Search for the cell housing the specified text and yield its (x, y) center coordinate. 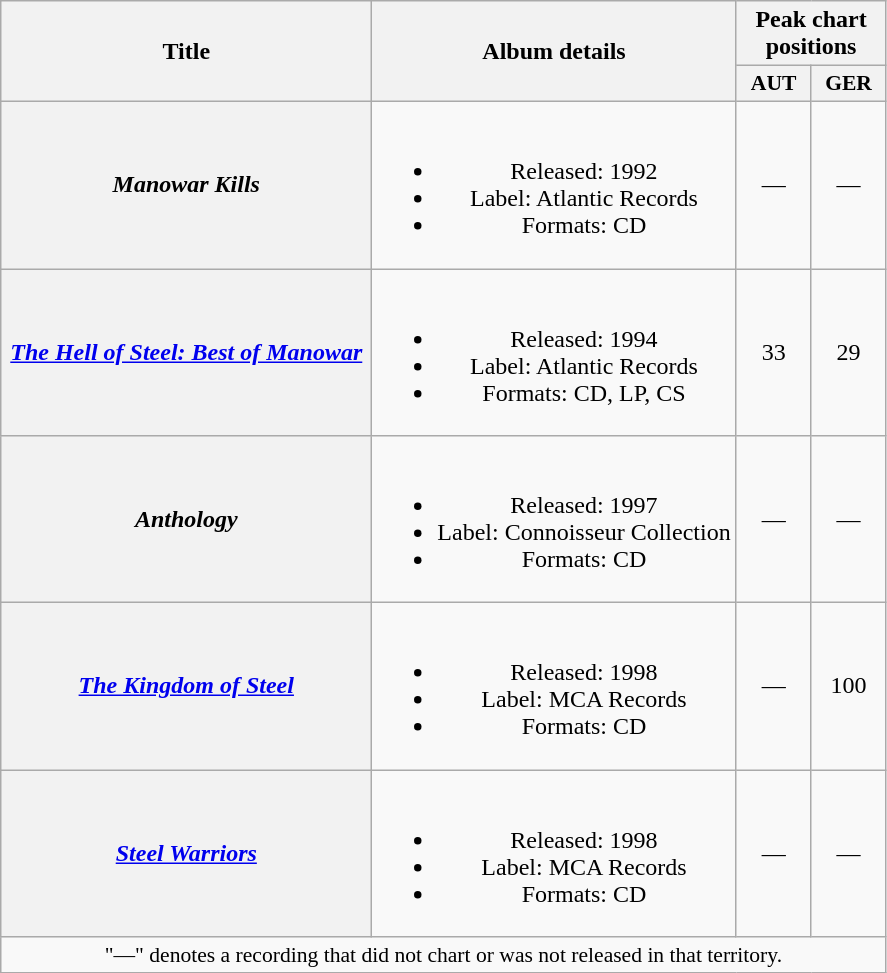
Anthology (186, 520)
100 (848, 686)
The Hell of Steel: Best of Manowar (186, 352)
"—" denotes a recording that did not chart or was not released in that territory. (444, 955)
AUT (774, 84)
Album details (554, 52)
Title (186, 52)
29 (848, 352)
Peak chart positions (811, 34)
GER (848, 84)
Manowar Kills (186, 184)
The Kingdom of Steel (186, 686)
Steel Warriors (186, 854)
33 (774, 352)
Released: 1992Label: Atlantic RecordsFormats: CD (554, 184)
Released: 1994Label: Atlantic RecordsFormats: CD, LP, CS (554, 352)
Released: 1997Label: Connoisseur CollectionFormats: CD (554, 520)
